Detect which cell encompasses the target text, then output its [x, y] center coordinate. 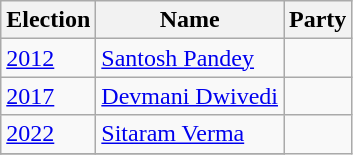
2012 [48, 58]
Party [318, 20]
Santosh Pandey [190, 58]
Sitaram Verma [190, 134]
2022 [48, 134]
Election [48, 20]
Name [190, 20]
2017 [48, 96]
Devmani Dwivedi [190, 96]
